Locate the cell with the specified text and output its (X, Y) center coordinate. 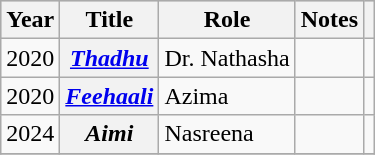
Azima (227, 96)
Year (30, 20)
Feehaali (110, 96)
Nasreena (227, 134)
2024 (30, 134)
Notes (329, 20)
Aimi (110, 134)
Dr. Nathasha (227, 58)
Thadhu (110, 58)
Title (110, 20)
Role (227, 20)
